Search for the cell housing the specified text and yield its [X, Y] center coordinate. 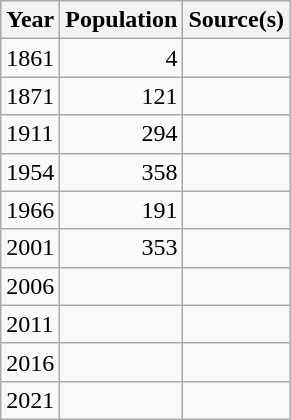
1871 [30, 96]
2011 [30, 324]
Population [122, 20]
2006 [30, 286]
358 [122, 172]
Year [30, 20]
353 [122, 248]
1954 [30, 172]
1966 [30, 210]
1861 [30, 58]
121 [122, 96]
2016 [30, 362]
191 [122, 210]
4 [122, 58]
1911 [30, 134]
294 [122, 134]
2001 [30, 248]
Source(s) [236, 20]
2021 [30, 400]
